Locate the cell with the specified text and output its (X, Y) center coordinate. 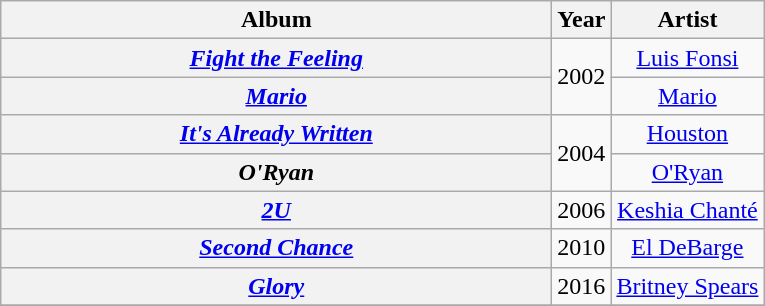
2016 (582, 286)
Houston (688, 134)
2002 (582, 77)
It's Already Written (276, 134)
Keshia Chanté (688, 210)
Year (582, 20)
2010 (582, 248)
Britney Spears (688, 286)
El DeBarge (688, 248)
Second Chance (276, 248)
Luis Fonsi (688, 58)
2004 (582, 153)
2U (276, 210)
Glory (276, 286)
Album (276, 20)
2006 (582, 210)
Artist (688, 20)
Fight the Feeling (276, 58)
